Detect which cell encompasses the target text, then output its (X, Y) center coordinate. 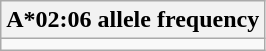
A*02:06 allele frequency (133, 20)
